Locate the cell with the specified text and output its (x, y) center coordinate. 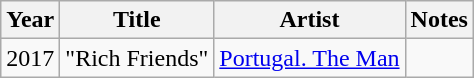
Artist (310, 20)
Notes (439, 20)
Portugal. The Man (310, 58)
Title (137, 20)
2017 (30, 58)
"Rich Friends" (137, 58)
Year (30, 20)
